Capture the cell that displays the provided text and extract its [x, y] central coordinate. 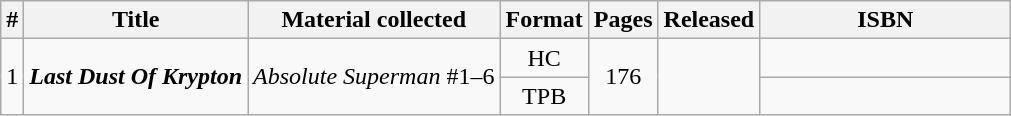
TPB [544, 96]
Released [709, 20]
176 [623, 77]
Pages [623, 20]
Absolute Superman #1–6 [374, 77]
Title [136, 20]
Last Dust Of Krypton [136, 77]
# [12, 20]
1 [12, 77]
Format [544, 20]
ISBN [886, 20]
HC [544, 58]
Material collected [374, 20]
